Determine the [X, Y] coordinate at the center of the cell enclosing the given text.  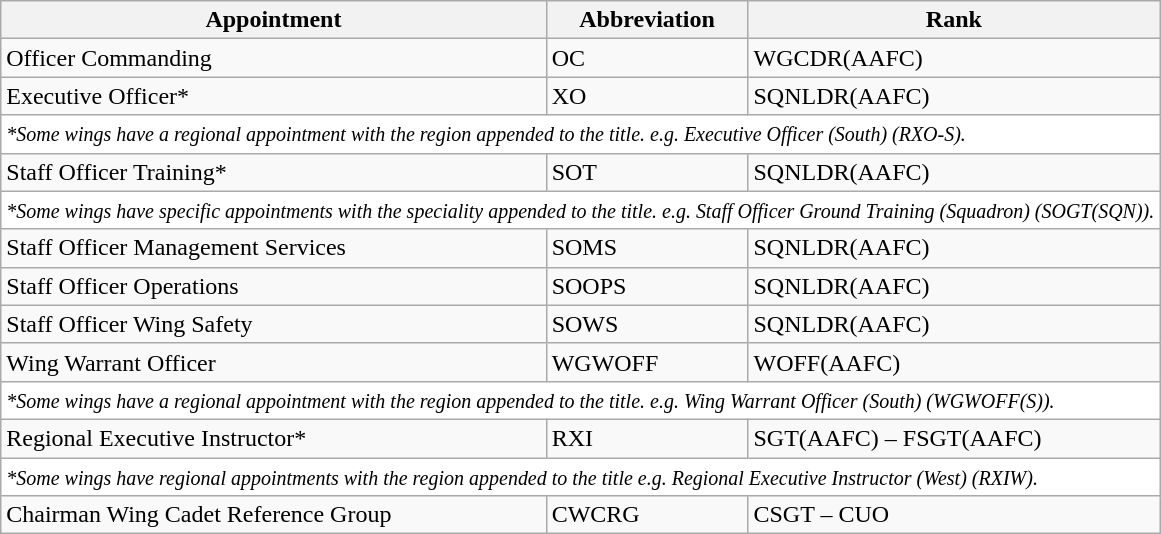
CSGT – CUO [954, 515]
*Some wings have a regional appointment with the region appended to the title. e.g. Executive Officer (South) (RXO-S). [580, 134]
Wing Warrant Officer [274, 362]
*Some wings have specific appointments with the speciality appended to the title. e.g. Staff Officer Ground Training (Squadron) (SOGT(SQN)). [580, 210]
WOFF(AAFC) [954, 362]
SOOPS [647, 286]
*Some wings have a regional appointment with the region appended to the title. e.g. Wing Warrant Officer (South) (WGWOFF(S)). [580, 400]
Staff Officer Management Services [274, 248]
XO [647, 96]
Officer Commanding [274, 58]
Staff Officer Training* [274, 172]
SOWS [647, 324]
Appointment [274, 20]
Rank [954, 20]
SOMS [647, 248]
Staff Officer Wing Safety [274, 324]
Chairman Wing Cadet Reference Group [274, 515]
WGWOFF [647, 362]
*Some wings have regional appointments with the region appended to the title e.g. Regional Executive Instructor (West) (RXIW). [580, 477]
Staff Officer Operations [274, 286]
Regional Executive Instructor* [274, 438]
Abbreviation [647, 20]
OC [647, 58]
SGT(AAFC) – FSGT(AAFC) [954, 438]
CWCRG [647, 515]
Executive Officer* [274, 96]
WGCDR(AAFC) [954, 58]
SOT [647, 172]
RXI [647, 438]
